Provide the [x, y] coordinate of the cell's center where the given text is located.  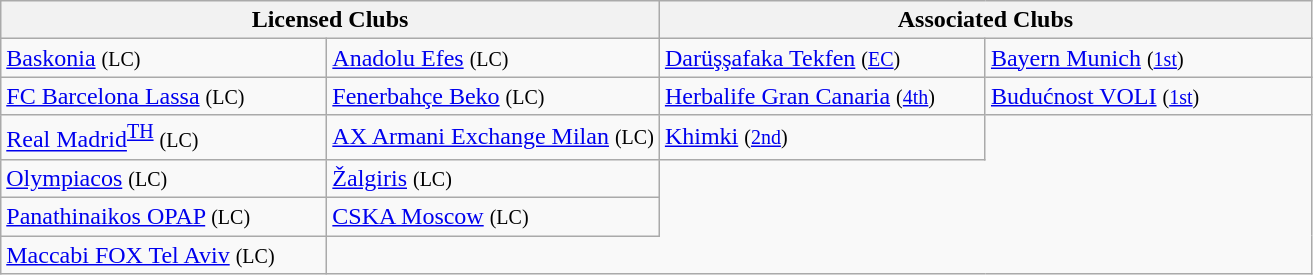
Khimki (2nd) [822, 138]
Fenerbahçe Beko (LC) [494, 96]
Herbalife Gran Canaria (4th) [822, 96]
CSKA Moscow (LC) [494, 217]
Associated Clubs [985, 20]
Bayern Munich (1st) [1148, 58]
Anadolu Efes (LC) [494, 58]
Budućnost VOLI (1st) [1148, 96]
FC Barcelona Lassa (LC) [164, 96]
Darüşşafaka Tekfen (EC) [822, 58]
Žalgiris (LC) [494, 178]
Panathinaikos OPAP (LC) [164, 217]
AX Armani Exchange Milan (LC) [494, 138]
Olympiacos (LC) [164, 178]
Licensed Clubs [330, 20]
Baskonia (LC) [164, 58]
Maccabi FOX Tel Aviv (LC) [164, 255]
Real MadridTH (LC) [164, 138]
